For the text-containing cell, return its midpoint in (X, Y) coordinate format. 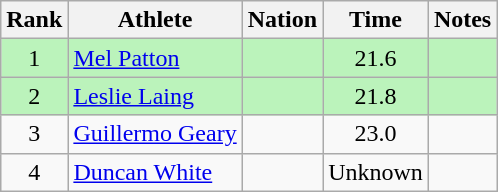
Nation (282, 20)
Athlete (155, 20)
1 (34, 58)
Leslie Laing (155, 96)
2 (34, 96)
Notes (462, 20)
Guillermo Geary (155, 134)
Mel Patton (155, 58)
23.0 (376, 134)
4 (34, 172)
21.6 (376, 58)
Rank (34, 20)
Unknown (376, 172)
3 (34, 134)
Duncan White (155, 172)
21.8 (376, 96)
Time (376, 20)
